Return [X, Y] of the center of cell containing provided text 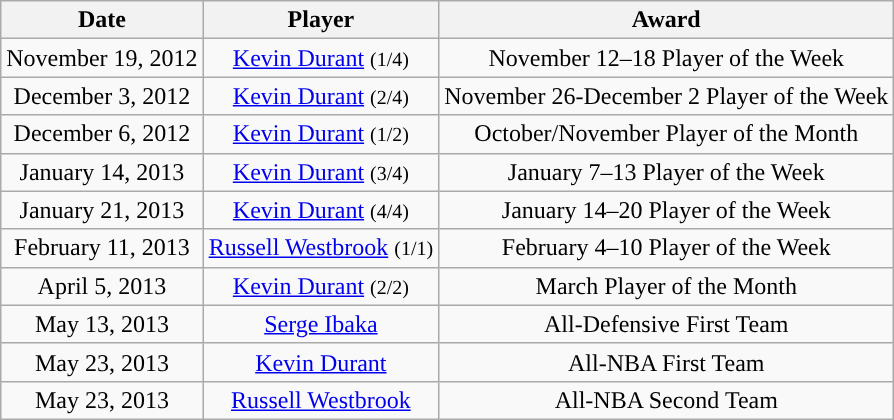
Russell Westbrook (1/1) [321, 248]
October/November Player of the Month [666, 134]
February 11, 2013 [102, 248]
All-NBA Second Team [666, 400]
All-Defensive First Team [666, 324]
Kevin Durant (1/2) [321, 134]
May 13, 2013 [102, 324]
March Player of the Month [666, 286]
Date [102, 20]
Russell Westbrook [321, 400]
January 14–20 Player of the Week [666, 210]
Serge Ibaka [321, 324]
December 6, 2012 [102, 134]
Player [321, 20]
Kevin Durant (2/4) [321, 96]
November 26-December 2 Player of the Week [666, 96]
April 5, 2013 [102, 286]
December 3, 2012 [102, 96]
January 7–13 Player of the Week [666, 172]
All-NBA First Team [666, 362]
Kevin Durant [321, 362]
January 14, 2013 [102, 172]
Award [666, 20]
Kevin Durant (1/4) [321, 58]
Kevin Durant (4/4) [321, 210]
Kevin Durant (2/2) [321, 286]
January 21, 2013 [102, 210]
November 19, 2012 [102, 58]
Kevin Durant (3/4) [321, 172]
November 12–18 Player of the Week [666, 58]
February 4–10 Player of the Week [666, 248]
